Extract the [x, y] coordinate from the center of the cell holding the provided text.  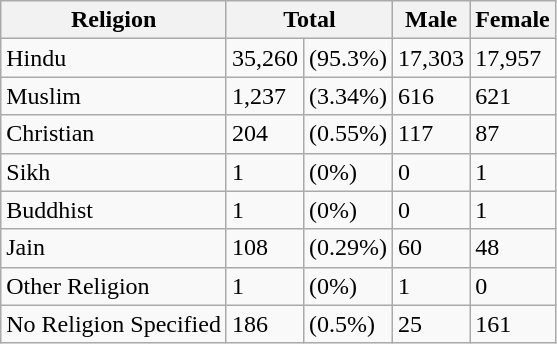
(3.34%) [348, 96]
Female [513, 20]
(95.3%) [348, 58]
35,260 [264, 58]
48 [513, 248]
204 [264, 134]
Muslim [114, 96]
1,237 [264, 96]
621 [513, 96]
Sikh [114, 172]
Jain [114, 248]
616 [432, 96]
186 [264, 324]
(0.5%) [348, 324]
60 [432, 248]
17,957 [513, 58]
Total [309, 20]
17,303 [432, 58]
87 [513, 134]
No Religion Specified [114, 324]
Buddhist [114, 210]
(0.55%) [348, 134]
(0.29%) [348, 248]
Christian [114, 134]
161 [513, 324]
Other Religion [114, 286]
Hindu [114, 58]
Male [432, 20]
25 [432, 324]
Religion [114, 20]
108 [264, 248]
117 [432, 134]
